Extract the (X, Y) coordinate from the center of the cell holding the provided text.  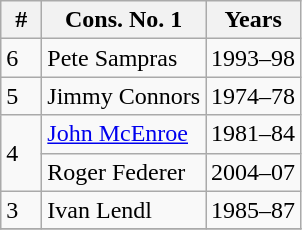
3 (22, 210)
Ivan Lendl (124, 210)
Roger Federer (124, 172)
John McEnroe (124, 134)
4 (22, 153)
1985–87 (254, 210)
Years (254, 20)
Pete Sampras (124, 58)
6 (22, 58)
1993–98 (254, 58)
# (22, 20)
Jimmy Connors (124, 96)
1981–84 (254, 134)
Cons. No. 1 (124, 20)
2004–07 (254, 172)
1974–78 (254, 96)
5 (22, 96)
